Identify which cell holds the provided text, then report its (X, Y) central coordinate. 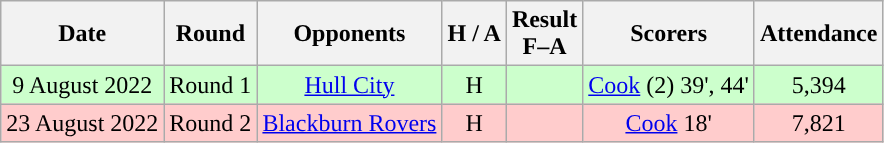
Opponents (350, 34)
Date (82, 34)
H / A (474, 34)
Blackburn Rovers (350, 123)
5,394 (818, 85)
Cook 18' (669, 123)
Cook (2) 39', 44' (669, 85)
ResultF–A (544, 34)
Scorers (669, 34)
9 August 2022 (82, 85)
Hull City (350, 85)
Round 2 (210, 123)
23 August 2022 (82, 123)
Round 1 (210, 85)
Attendance (818, 34)
Round (210, 34)
7,821 (818, 123)
